Pinpoint the cell where the given text exists, returning its (x, y) midpoint coordinate. 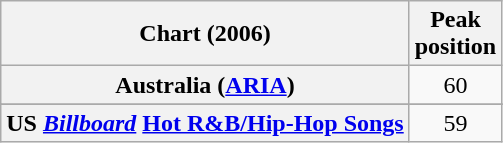
Peakposition (455, 34)
59 (455, 123)
US Billboard Hot R&B/Hip-Hop Songs (205, 123)
Australia (ARIA) (205, 85)
60 (455, 85)
Chart (2006) (205, 34)
